Extract the (X, Y) coordinate from the center of the cell holding the provided text.  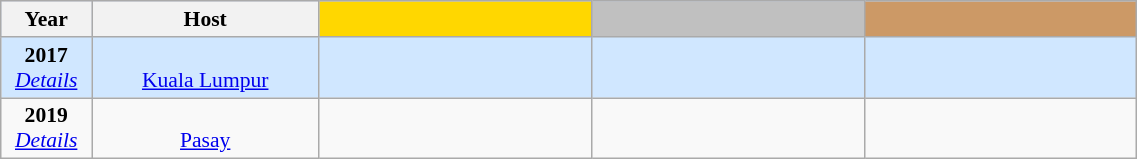
Kuala Lumpur (206, 68)
2019Details (46, 128)
Year (46, 19)
Host (206, 19)
Pasay (206, 128)
2017Details (46, 68)
